Detect which cell encompasses the target text, then output its (x, y) center coordinate. 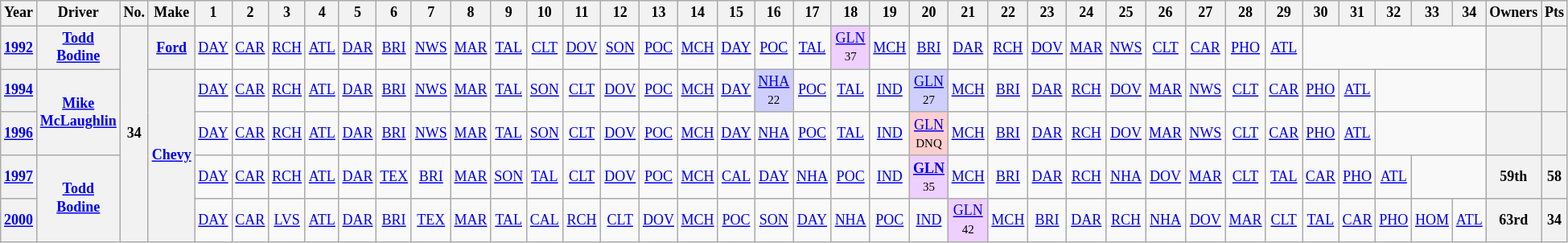
63rd (1514, 220)
26 (1166, 13)
Chevy (171, 156)
1996 (19, 134)
21 (968, 13)
GLN37 (850, 47)
13 (659, 13)
GLN35 (929, 177)
15 (736, 13)
Year (19, 13)
31 (1357, 13)
18 (850, 13)
Make (171, 13)
22 (1008, 13)
27 (1205, 13)
11 (582, 13)
GLN42 (968, 220)
1994 (19, 91)
14 (698, 13)
16 (774, 13)
LVS (287, 220)
12 (620, 13)
1 (213, 13)
6 (394, 13)
Ford (171, 47)
9 (508, 13)
5 (357, 13)
4 (322, 13)
23 (1047, 13)
28 (1245, 13)
Pts (1554, 13)
GLN27 (929, 91)
59th (1514, 177)
Driver (78, 13)
NHA22 (774, 91)
10 (545, 13)
29 (1284, 13)
1992 (19, 47)
30 (1321, 13)
1997 (19, 177)
2 (250, 13)
33 (1432, 13)
58 (1554, 177)
3 (287, 13)
GLNDNQ (929, 134)
25 (1126, 13)
Mike McLaughlin (78, 113)
8 (471, 13)
Owners (1514, 13)
24 (1086, 13)
20 (929, 13)
HOM (1432, 220)
17 (813, 13)
No. (134, 13)
19 (890, 13)
2000 (19, 220)
7 (431, 13)
32 (1393, 13)
